Output the (X, Y) coordinate of the center of the cell containing the given text.  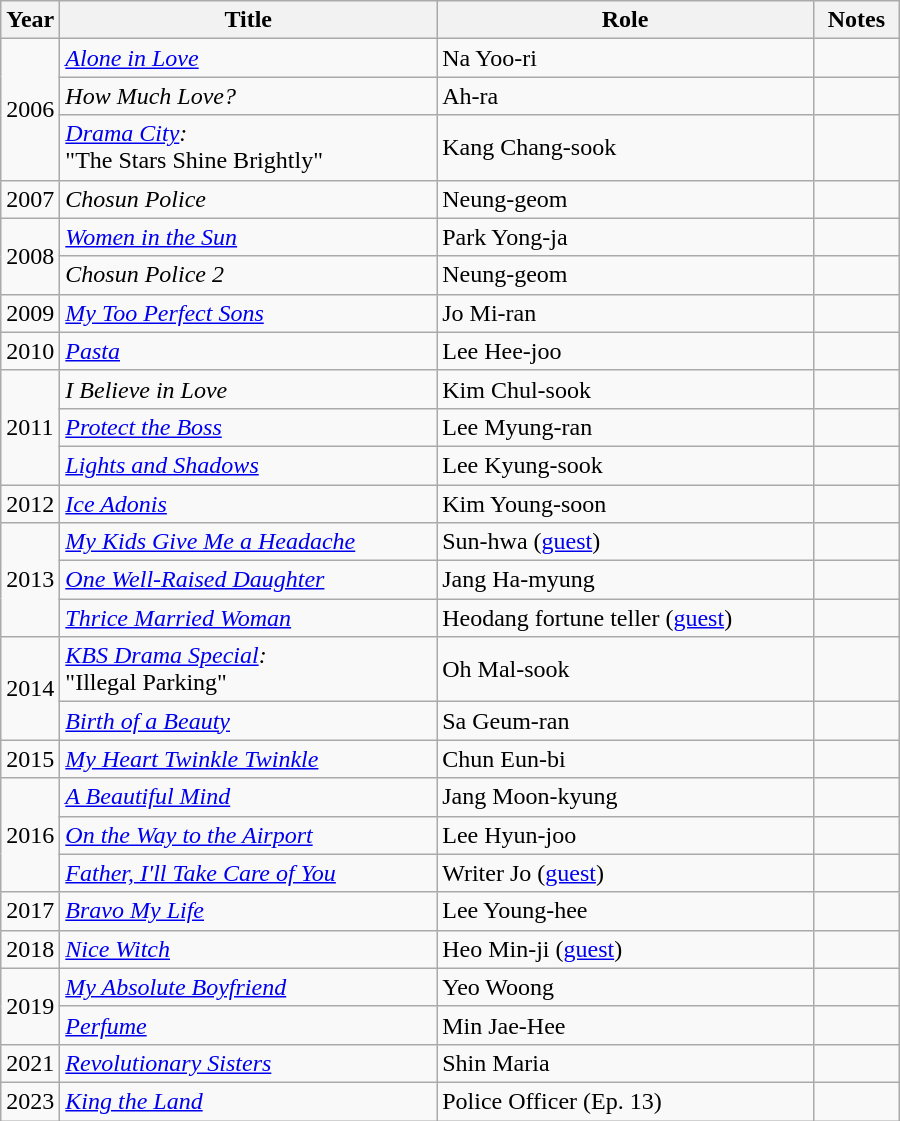
2011 (30, 427)
2010 (30, 351)
King the Land (248, 1101)
Na Yoo-ri (626, 58)
Protect the Boss (248, 427)
2019 (30, 1006)
Notes (857, 20)
Birth of a Beauty (248, 721)
2021 (30, 1063)
Chun Eun-bi (626, 759)
Oh Mal-sook (626, 670)
Yeo Woong (626, 987)
Drama City:"The Stars Shine Brightly" (248, 148)
My Too Perfect Sons (248, 313)
I Believe in Love (248, 389)
Lee Hee-joo (626, 351)
2014 (30, 688)
Lee Kyung-sook (626, 465)
Lee Young-hee (626, 911)
Police Officer (Ep. 13) (626, 1101)
Heodang fortune teller (guest) (626, 618)
Ice Adonis (248, 503)
On the Way to the Airport (248, 835)
Sun-hwa (guest) (626, 542)
Revolutionary Sisters (248, 1063)
Kim Chul-sook (626, 389)
Kang Chang-sook (626, 148)
Kim Young-soon (626, 503)
Jang Ha-myung (626, 580)
Heo Min-ji (guest) (626, 949)
My Heart Twinkle Twinkle (248, 759)
Jang Moon-kyung (626, 797)
Sa Geum-ran (626, 721)
Bravo My Life (248, 911)
Lee Myung-ran (626, 427)
Thrice Married Woman (248, 618)
One Well-Raised Daughter (248, 580)
2012 (30, 503)
2013 (30, 580)
2009 (30, 313)
Min Jae-Hee (626, 1025)
A Beautiful Mind (248, 797)
Role (626, 20)
2008 (30, 256)
2016 (30, 835)
Women in the Sun (248, 237)
Perfume (248, 1025)
Jo Mi-ran (626, 313)
Pasta (248, 351)
Lights and Shadows (248, 465)
Chosun Police (248, 199)
Alone in Love (248, 58)
2007 (30, 199)
Year (30, 20)
Ah-ra (626, 96)
Shin Maria (626, 1063)
My Kids Give Me a Headache (248, 542)
KBS Drama Special:"Illegal Parking" (248, 670)
How Much Love? (248, 96)
Title (248, 20)
My Absolute Boyfriend (248, 987)
Writer Jo (guest) (626, 873)
Father, I'll Take Care of You (248, 873)
2015 (30, 759)
Lee Hyun-joo (626, 835)
Park Yong-ja (626, 237)
2023 (30, 1101)
Chosun Police 2 (248, 275)
2006 (30, 110)
2017 (30, 911)
Nice Witch (248, 949)
2018 (30, 949)
